Identify which cell holds the provided text, then report its [x, y] central coordinate. 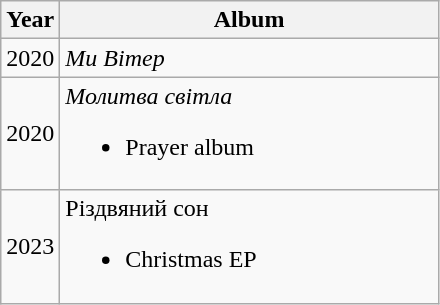
Молитва світлаPrayer album [250, 134]
2023 [30, 246]
Album [250, 20]
Ми Вітер [250, 58]
Різдвяний сонChristmas EP [250, 246]
Year [30, 20]
